Extract the [x, y] coordinate from the center of the cell holding the provided text.  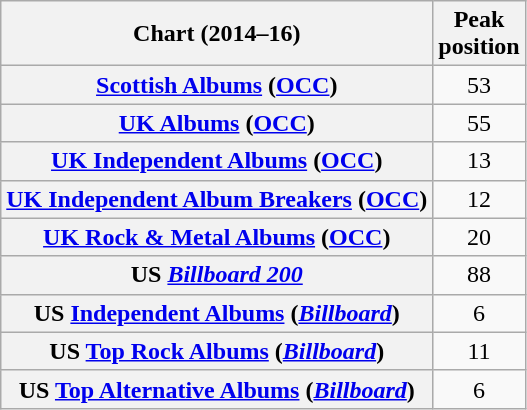
US Billboard 200 [217, 275]
US Top Rock Albums (Billboard) [217, 351]
53 [479, 85]
13 [479, 161]
Chart (2014–16) [217, 34]
UK Albums (OCC) [217, 123]
UK Rock & Metal Albums (OCC) [217, 237]
20 [479, 237]
12 [479, 199]
US Top Alternative Albums (Billboard) [217, 389]
55 [479, 123]
88 [479, 275]
Peak position [479, 34]
US Independent Albums (Billboard) [217, 313]
UK Independent Albums (OCC) [217, 161]
UK Independent Album Breakers (OCC) [217, 199]
Scottish Albums (OCC) [217, 85]
11 [479, 351]
